For the text-containing cell, return its midpoint in (x, y) coordinate format. 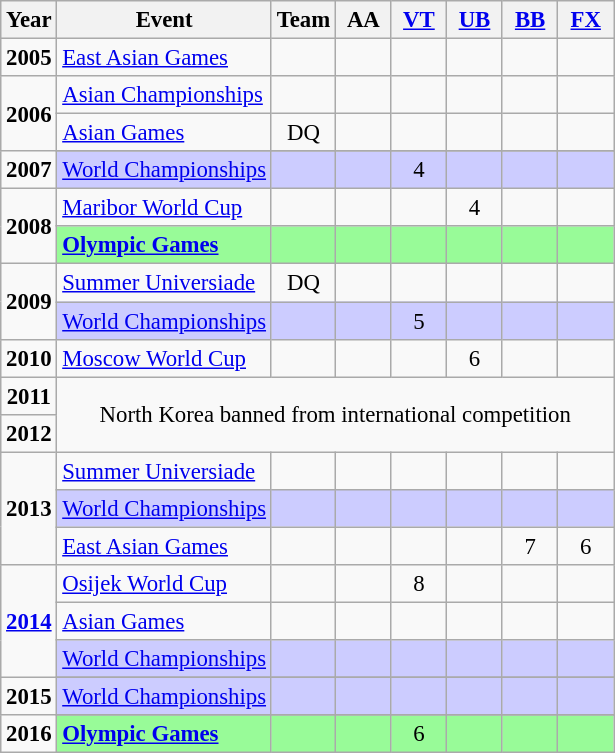
Team (303, 20)
AA (364, 20)
2012 (29, 433)
7 (530, 546)
2005 (29, 58)
2007 (29, 170)
2009 (29, 302)
FX (586, 20)
8 (419, 584)
2008 (29, 226)
Maribor World Cup (164, 208)
Year (29, 20)
2011 (29, 396)
2013 (29, 508)
2014 (29, 622)
2010 (29, 358)
UB (475, 20)
2006 (29, 114)
Event (164, 20)
VT (419, 20)
BB (530, 20)
North Korea banned from international competition (336, 414)
Osijek World Cup (164, 584)
5 (419, 321)
2015 (29, 697)
2016 (29, 734)
Moscow World Cup (164, 358)
Asian Championships (164, 95)
